Pinpoint the cell where the given text exists, returning its [X, Y] midpoint coordinate. 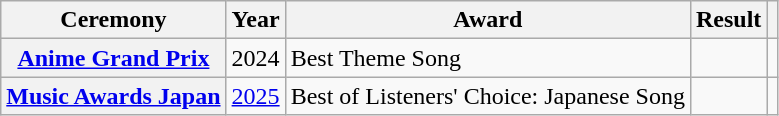
2024 [256, 58]
Award [488, 20]
Music Awards Japan [114, 96]
Best Theme Song [488, 58]
Ceremony [114, 20]
Result [728, 20]
Year [256, 20]
Anime Grand Prix [114, 58]
2025 [256, 96]
Best of Listeners' Choice: Japanese Song [488, 96]
